Detect which cell encompasses the target text, then output its (X, Y) center coordinate. 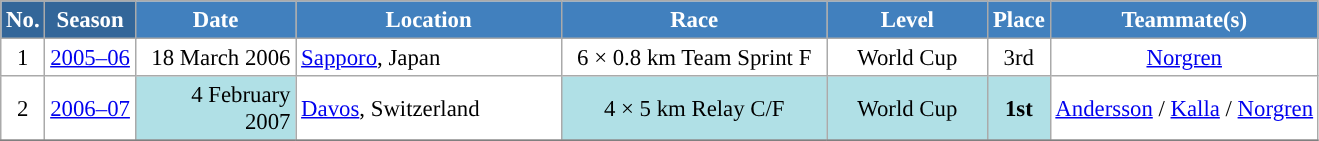
1st (1019, 108)
Season (90, 20)
4 × 5 km Relay C/F (694, 108)
2 (23, 108)
Norgren (1184, 58)
Level (908, 20)
No. (23, 20)
Location (429, 20)
2006–07 (90, 108)
2005–06 (90, 58)
Teammate(s) (1184, 20)
Sapporo, Japan (429, 58)
Davos, Switzerland (429, 108)
4 February 2007 (216, 108)
1 (23, 58)
Andersson / Kalla / Norgren (1184, 108)
Date (216, 20)
Place (1019, 20)
Race (694, 20)
3rd (1019, 58)
6 × 0.8 km Team Sprint F (694, 58)
18 March 2006 (216, 58)
